Scan for the cell matching the given text and deliver its (x, y) coordinate at center. 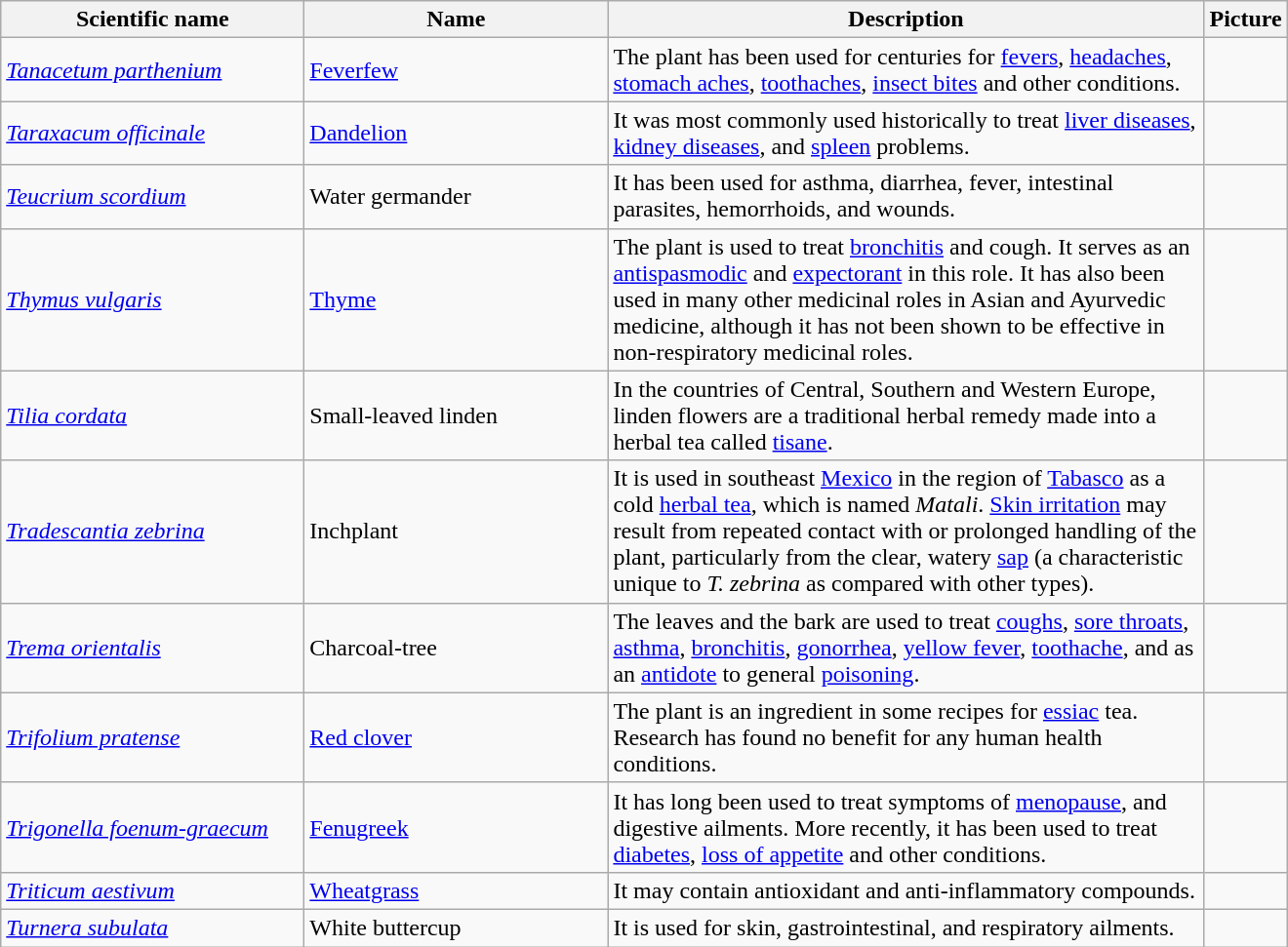
Tilia cordata (152, 415)
Inchplant (457, 532)
It has been used for asthma, diarrhea, fever, intestinal parasites, hemorrhoids, and wounds. (906, 197)
It was most commonly used historically to treat liver diseases, kidney diseases, and spleen problems. (906, 133)
Scientific name (152, 20)
Turnera subulata (152, 927)
Water germander (457, 197)
Wheatgrass (457, 890)
In the countries of Central, Southern and Western Europe, linden flowers are a traditional herbal remedy made into a herbal tea called tisane. (906, 415)
White buttercup (457, 927)
The plant has been used for centuries for fevers, headaches, stomach aches, toothaches, insect bites and other conditions. (906, 70)
Small-leaved linden (457, 415)
Taraxacum officinale (152, 133)
Trema orientalis (152, 648)
Trifolium pratense (152, 737)
Thymus vulgaris (152, 299)
Fenugreek (457, 827)
Picture (1245, 20)
Charcoal-tree (457, 648)
Dandelion (457, 133)
Tanacetum parthenium (152, 70)
Feverfew (457, 70)
Trigonella foenum-graecum (152, 827)
Red clover (457, 737)
The plant is an ingredient in some recipes for essiac tea. Research has found no benefit for any human health conditions. (906, 737)
Name (457, 20)
Teucrium scordium (152, 197)
Tradescantia zebrina (152, 532)
It may contain antioxidant and anti-inflammatory compounds. (906, 890)
Thyme (457, 299)
Triticum aestivum (152, 890)
It is used for skin, gastrointestinal, and respiratory ailments. (906, 927)
Description (906, 20)
